From the cell containing the given text, extract its center point as [X, Y] coordinate. 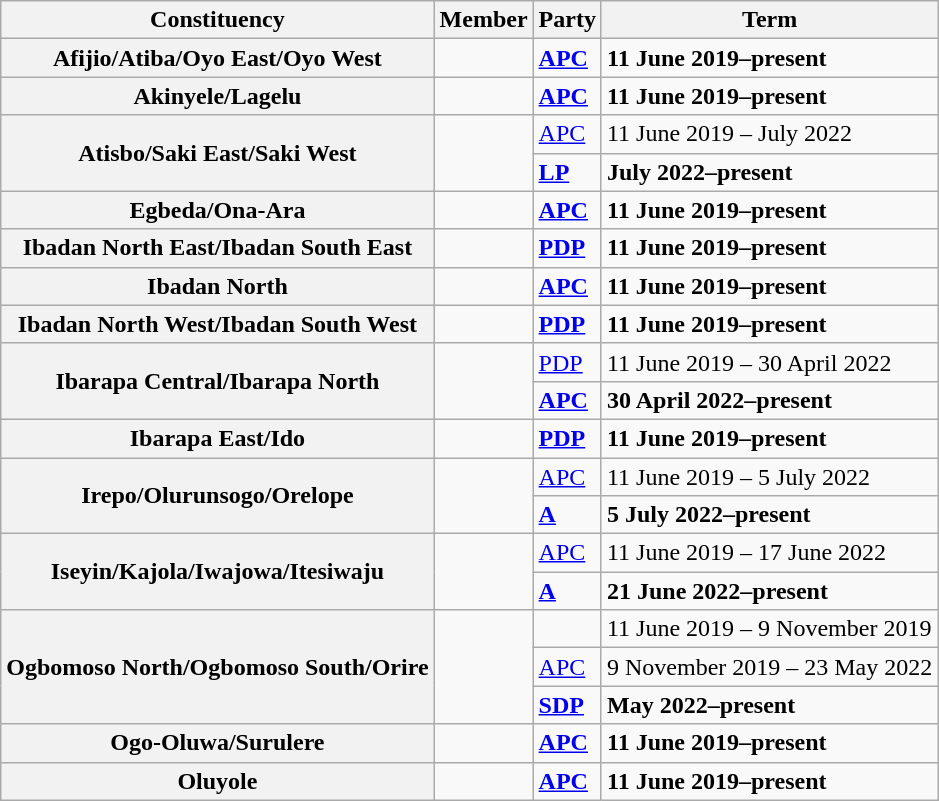
11 June 2019 – 17 June 2022 [769, 553]
July 2022–present [769, 172]
11 June 2019 – 9 November 2019 [769, 629]
Member [484, 20]
Ibadan North West/Ibadan South West [218, 324]
Afijio/Atiba/Oyo East/Oyo West [218, 58]
Ogbomoso North/Ogbomoso South/Orire [218, 667]
LP [567, 172]
Ogo-Oluwa/Surulere [218, 743]
Egbeda/Ona-Ara [218, 210]
Irepo/Olurunsogo/Orelope [218, 496]
May 2022–present [769, 705]
9 November 2019 – 23 May 2022 [769, 667]
11 June 2019 – 5 July 2022 [769, 477]
11 June 2019 – July 2022 [769, 134]
5 July 2022–present [769, 515]
Term [769, 20]
11 June 2019 – 30 April 2022 [769, 362]
Atisbo/Saki East/Saki West [218, 153]
Ibadan North East/Ibadan South East [218, 248]
30 April 2022–present [769, 400]
Ibarapa East/Ido [218, 438]
Ibarapa Central/Ibarapa North [218, 381]
Oluyole [218, 781]
Ibadan North [218, 286]
21 June 2022–present [769, 591]
Akinyele/Lagelu [218, 96]
Iseyin/Kajola/Iwajowa/Itesiwaju [218, 572]
Constituency [218, 20]
Party [567, 20]
SDP [567, 705]
